Extract the (x, y) coordinate from the center of the cell holding the provided text.  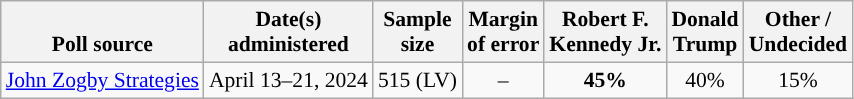
45% (605, 80)
April 13–21, 2024 (288, 80)
John Zogby Strategies (102, 80)
Samplesize (418, 32)
15% (798, 80)
DonaldTrump (704, 32)
Marginof error (503, 32)
515 (LV) (418, 80)
Other /Undecided (798, 32)
Poll source (102, 32)
– (503, 80)
Date(s)administered (288, 32)
40% (704, 80)
Robert F.Kennedy Jr. (605, 32)
